Pinpoint the cell where the given text exists, returning its [x, y] midpoint coordinate. 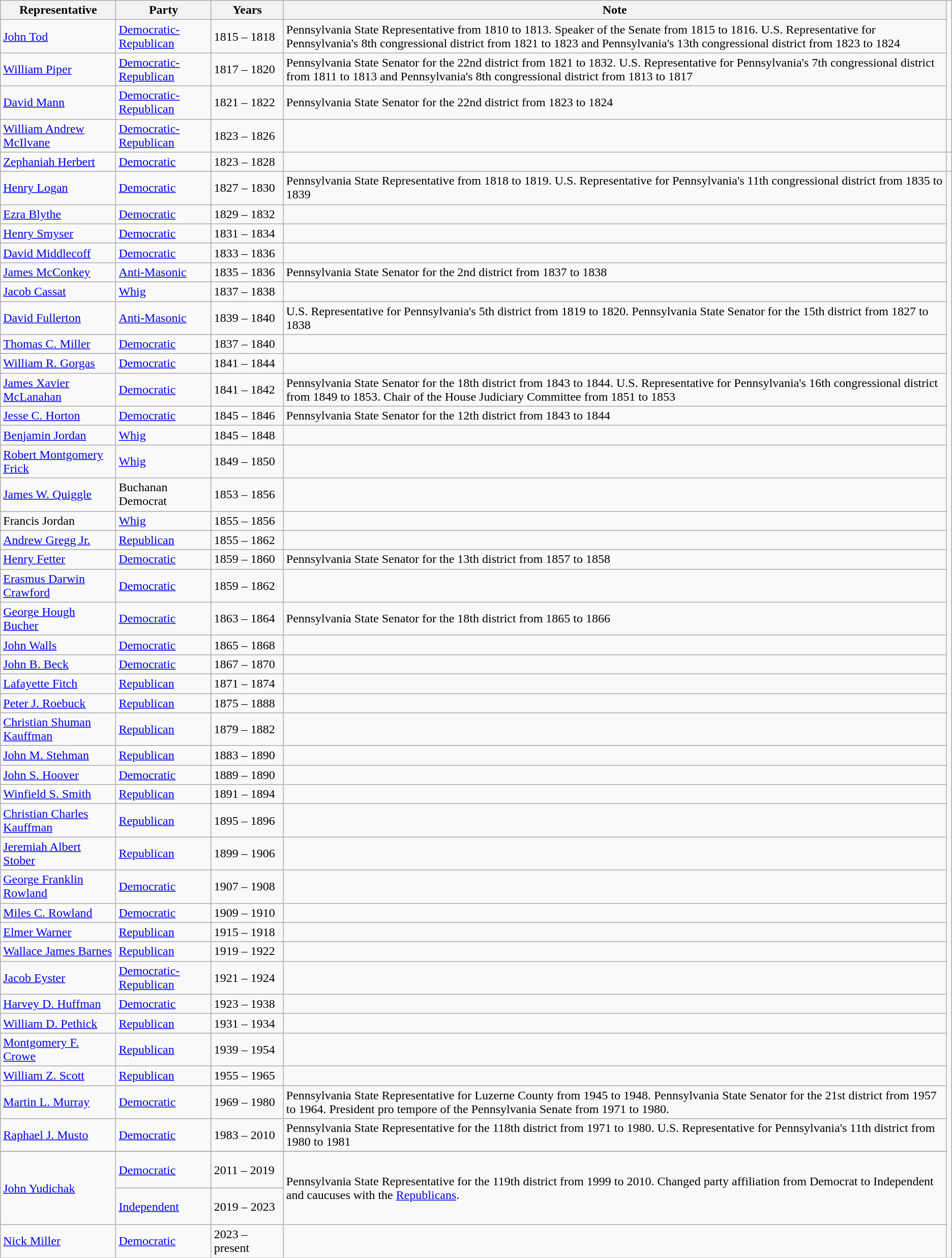
1849 – 1850 [247, 462]
George Franklin Rowland [58, 887]
1821 – 1822 [247, 103]
2023 – present [247, 1242]
William R. Gorgas [58, 364]
Party [164, 10]
Andrew Gregg Jr. [58, 540]
Lafayette Fitch [58, 683]
1837 – 1838 [247, 291]
Pennsylvania State Senator for the 12th district from 1843 to 1844 [614, 416]
1907 – 1908 [247, 887]
1939 – 1954 [247, 1050]
James W. Quiggle [58, 494]
William Piper [58, 69]
1833 – 1836 [247, 253]
Henry Smyser [58, 233]
Jesse C. Horton [58, 416]
Christian Shuman Kauffman [58, 729]
Raphael J. Musto [58, 1135]
Ezra Blythe [58, 214]
1839 – 1840 [247, 317]
Buchanan Democrat [164, 494]
James McConkey [58, 272]
Jacob Cassat [58, 291]
Pennsylvania State Representative from 1818 to 1819. U.S. Representative for Pennsylvania's 11th congressional district from 1835 to 1839 [614, 188]
1823 – 1826 [247, 135]
1919 – 1922 [247, 951]
Pennsylvania State Representative for the 118th district from 1971 to 1980. U.S. Representative for Pennsylvania's 11th district from 1980 to 1981 [614, 1135]
Martin L. Murray [58, 1101]
Pennsylvania State Senator for the 18th district from 1865 to 1866 [614, 618]
1853 – 1856 [247, 494]
1841 – 1842 [247, 390]
1867 – 1870 [247, 664]
Henry Fetter [58, 559]
George Hough Bucher [58, 618]
James Xavier McLanahan [58, 390]
1863 – 1864 [247, 618]
John S. Hoover [58, 775]
1865 – 1868 [247, 645]
1845 – 1848 [247, 435]
U.S. Representative for Pennsylvania's 5th district from 1819 to 1820. Pennsylvania State Senator for the 15th district from 1827 to 1838 [614, 317]
Note [614, 10]
1845 – 1846 [247, 416]
Pennsylvania State Senator for the 2nd district from 1837 to 1838 [614, 272]
William Andrew McIlvane [58, 135]
Winfield S. Smith [58, 794]
Benjamin Jordan [58, 435]
Christian Charles Kauffman [58, 821]
1817 – 1820 [247, 69]
1983 – 2010 [247, 1135]
Pennsylvania State Senator for the 22nd district from 1823 to 1824 [614, 103]
Henry Logan [58, 188]
Peter J. Roebuck [58, 703]
1921 – 1924 [247, 977]
1815 – 1818 [247, 37]
1859 – 1860 [247, 559]
Montgomery F. Crowe [58, 1050]
1889 – 1890 [247, 775]
David Mann [58, 103]
1871 – 1874 [247, 683]
1895 – 1896 [247, 821]
1923 – 1938 [247, 1004]
Miles C. Rowland [58, 913]
John Yudichak [58, 1188]
1883 – 1890 [247, 756]
Erasmus Darwin Crawford [58, 586]
1837 – 1840 [247, 344]
Independent [164, 1207]
Nick Miller [58, 1242]
Pennsylvania State Senator for the 13th district from 1857 to 1858 [614, 559]
David Middlecoff [58, 253]
1879 – 1882 [247, 729]
1955 – 1965 [247, 1075]
1899 – 1906 [247, 853]
1931 – 1934 [247, 1023]
1891 – 1894 [247, 794]
1875 – 1888 [247, 703]
1915 – 1918 [247, 932]
John M. Stehman [58, 756]
John B. Beck [58, 664]
1859 – 1862 [247, 586]
Elmer Warner [58, 932]
1969 – 1980 [247, 1101]
Jacob Eyster [58, 977]
1835 – 1836 [247, 272]
1841 – 1844 [247, 364]
Francis Jordan [58, 521]
Thomas C. Miller [58, 344]
1831 – 1834 [247, 233]
1855 – 1862 [247, 540]
Wallace James Barnes [58, 951]
Robert Montgomery Frick [58, 462]
1829 – 1832 [247, 214]
1823 – 1828 [247, 162]
William D. Pethick [58, 1023]
Years [247, 10]
1855 – 1856 [247, 521]
Zephaniah Herbert [58, 162]
Harvey D. Huffman [58, 1004]
2011 – 2019 [247, 1170]
William Z. Scott [58, 1075]
Representative [58, 10]
2019 – 2023 [247, 1207]
John Tod [58, 37]
David Fullerton [58, 317]
John Walls [58, 645]
Jeremiah Albert Stober [58, 853]
1827 – 1830 [247, 188]
1909 – 1910 [247, 913]
